Provide the (x, y) coordinate of the cell's center where the given text is located.  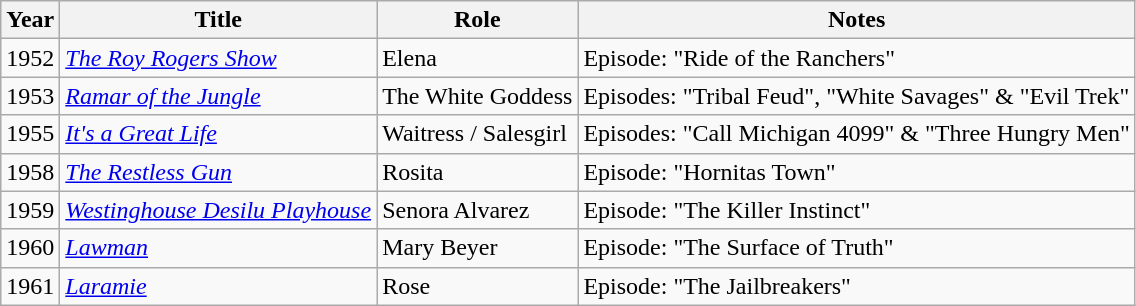
1959 (30, 210)
1960 (30, 248)
Episode: "Ride of the Ranchers" (857, 58)
Episodes: "Tribal Feud", "White Savages" & "Evil Trek" (857, 96)
Lawman (218, 248)
Waitress / Salesgirl (478, 134)
The Restless Gun (218, 172)
1958 (30, 172)
Westinghouse Desilu Playhouse (218, 210)
Episode: "Hornitas Town" (857, 172)
Role (478, 20)
Senora Alvarez (478, 210)
Mary Beyer (478, 248)
The White Goddess (478, 96)
Elena (478, 58)
Notes (857, 20)
Year (30, 20)
Rose (478, 286)
Episode: "The Surface of Truth" (857, 248)
1952 (30, 58)
Ramar of the Jungle (218, 96)
The Roy Rogers Show (218, 58)
Episodes: "Call Michigan 4099" & "Three Hungry Men" (857, 134)
1961 (30, 286)
Episode: "The Killer Instinct" (857, 210)
Laramie (218, 286)
1953 (30, 96)
1955 (30, 134)
It's a Great Life (218, 134)
Episode: "The Jailbreakers" (857, 286)
Rosita (478, 172)
Title (218, 20)
